Provide the (x, y) coordinate of the cell's center where the given text is located.  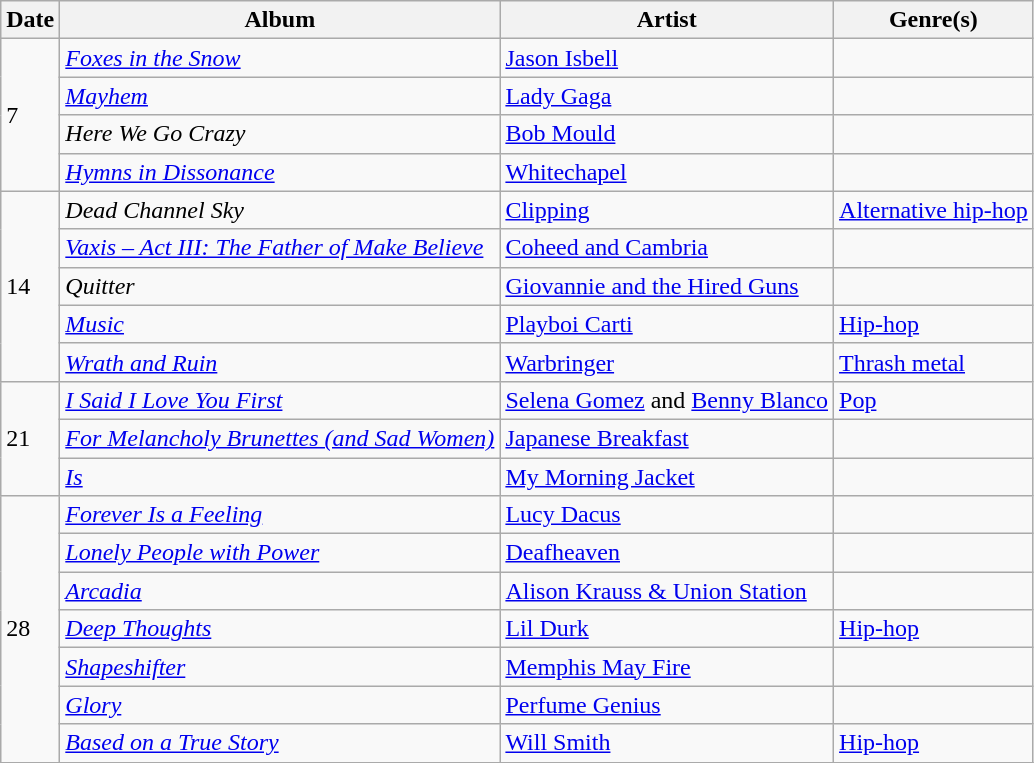
Artist (667, 20)
Vaxis – Act III: The Father of Make Believe (280, 248)
For Melancholy Brunettes (and Sad Women) (280, 438)
Genre(s) (934, 20)
Pop (934, 400)
Here We Go Crazy (280, 134)
Perfume Genius (667, 705)
Will Smith (667, 743)
Based on a True Story (280, 743)
Album (280, 20)
Jason Isbell (667, 58)
Wrath and Ruin (280, 362)
21 (30, 438)
Giovannie and the Hired Guns (667, 286)
Playboi Carti (667, 324)
Deep Thoughts (280, 629)
Clipping (667, 210)
My Morning Jacket (667, 477)
Alternative hip-hop (934, 210)
Is (280, 477)
Dead Channel Sky (280, 210)
28 (30, 629)
Glory (280, 705)
Lucy Dacus (667, 515)
Lady Gaga (667, 96)
Deafheaven (667, 553)
Bob Mould (667, 134)
Lil Durk (667, 629)
Lonely People with Power (280, 553)
Alison Krauss & Union Station (667, 591)
Thrash metal (934, 362)
Foxes in the Snow (280, 58)
Japanese Breakfast (667, 438)
Coheed and Cambria (667, 248)
Selena Gomez and Benny Blanco (667, 400)
Mayhem (280, 96)
Date (30, 20)
I Said I Love You First (280, 400)
14 (30, 286)
Arcadia (280, 591)
Memphis May Fire (667, 667)
Music (280, 324)
Hymns in Dissonance (280, 172)
Forever Is a Feeling (280, 515)
Warbringer (667, 362)
7 (30, 115)
Whitechapel (667, 172)
Quitter (280, 286)
Shapeshifter (280, 667)
